Pinpoint the cell where the given text exists, returning its [X, Y] midpoint coordinate. 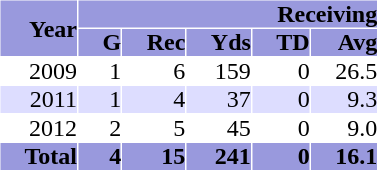
26.5 [344, 72]
2012 [38, 128]
Yds [219, 42]
241 [219, 156]
Rec [154, 42]
2009 [38, 72]
5 [154, 128]
16.1 [344, 156]
159 [219, 72]
45 [219, 128]
G [100, 42]
Total [38, 156]
Receiving [228, 14]
37 [219, 100]
2 [100, 128]
9.3 [344, 100]
TD [280, 42]
Year [38, 28]
6 [154, 72]
9.0 [344, 128]
2011 [38, 100]
15 [154, 156]
